Return (x, y) of the center of cell containing provided text 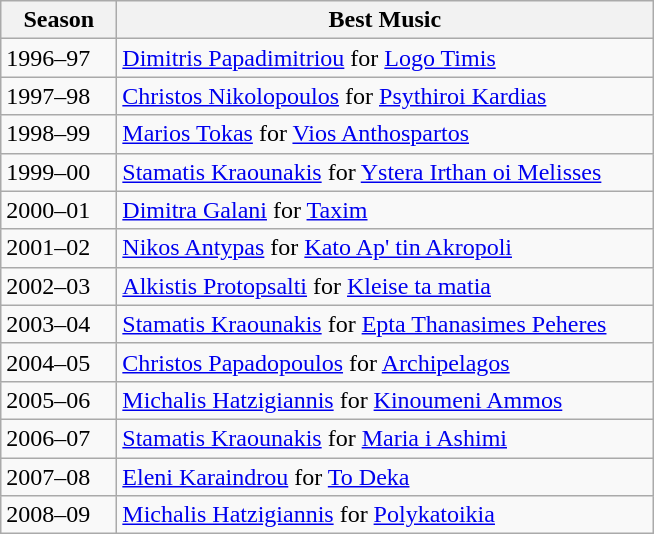
Marios Tokas for Vios Anthospartos (385, 134)
Nikos Antypas for Kato Ap' tin Akropoli (385, 248)
Michalis Hatzigiannis for Polykatoikia (385, 515)
2002–03 (59, 286)
Season (59, 20)
2007–08 (59, 477)
1999–00 (59, 172)
Eleni Karaindrou for To Deka (385, 477)
1997–98 (59, 96)
Stamatis Kraounakis for Maria i Ashimi (385, 438)
Dimitris Papadimitriou for Logo Timis (385, 58)
Alkistis Protopsalti for Kleise ta matia (385, 286)
Dimitra Galani for Taxim (385, 210)
2000–01 (59, 210)
2008–09 (59, 515)
2004–05 (59, 362)
Christos Nikolopoulos for Psythiroi Kardias (385, 96)
2003–04 (59, 324)
Best Music (385, 20)
2001–02 (59, 248)
Stamatis Kraounakis for Ystera Irthan oi Melisses (385, 172)
Stamatis Kraounakis for Epta Thanasimes Peheres (385, 324)
Christos Papadopoulos for Archipelagos (385, 362)
1998–99 (59, 134)
2005–06 (59, 400)
Michalis Hatzigiannis for Kinoumeni Ammos (385, 400)
1996–97 (59, 58)
2006–07 (59, 438)
